Find where the given text appears and provide that cell's center as [X, Y] coordinate. 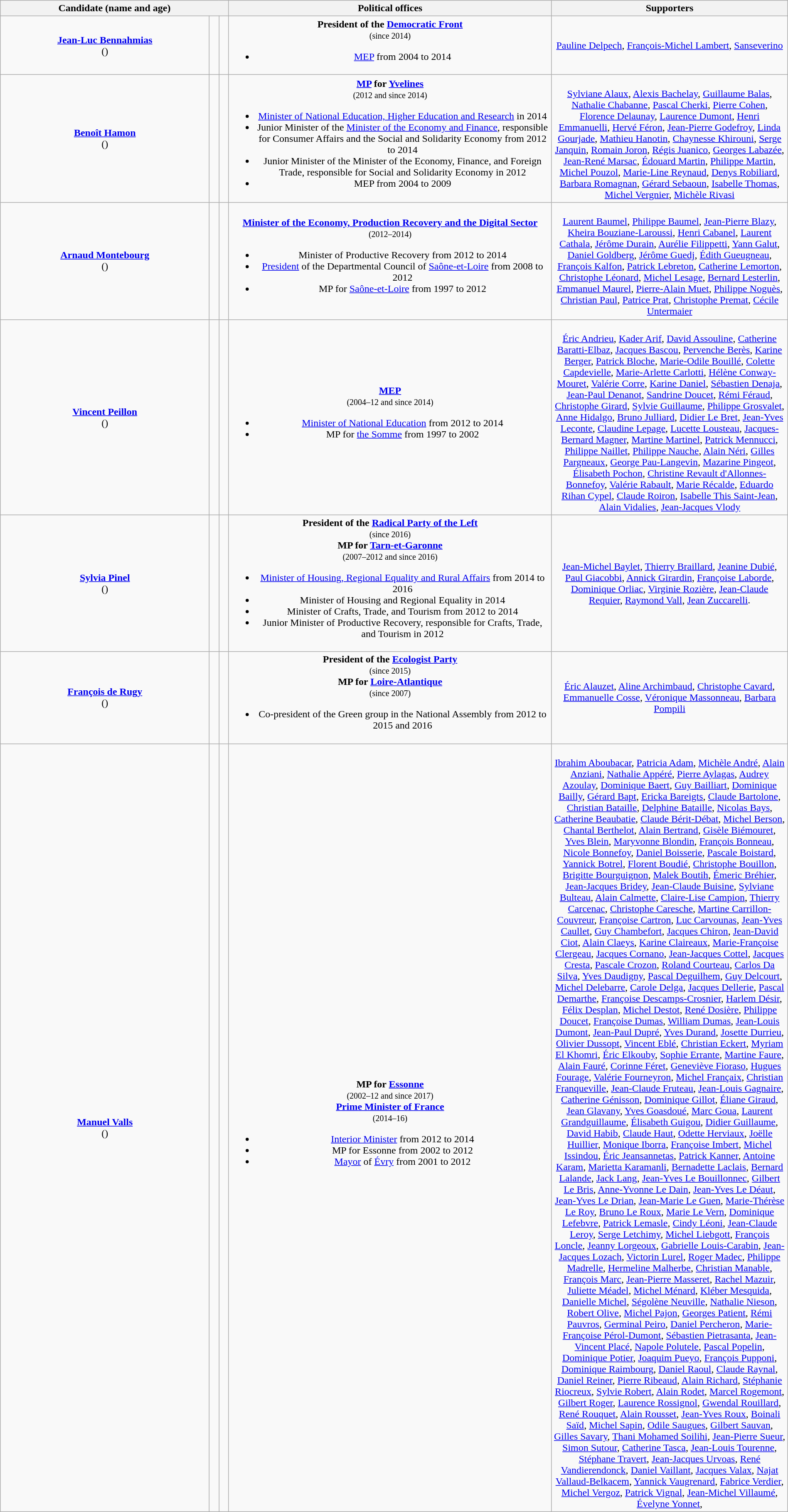
Political offices [390, 8]
François de Rugy() [105, 698]
Supporters [670, 8]
Benoît Hamon() [105, 138]
Vincent Peillon() [105, 417]
President of the Democratic Front(since 2014) MEP from 2004 to 2014 [390, 45]
Candidate (name and age) [115, 8]
Éric Alauzet, Aline Archimbaud, Christophe Cavard, Emmanuelle Cosse, Véronique Massonneau, Barbara Pompili [670, 698]
MEP(2004–12 and since 2014) Minister of National Education from 2012 to 2014MP for the Somme from 1997 to 2002 [390, 417]
Manuel Valls() [105, 1128]
Sylvia Pinel() [105, 583]
Jean-Luc Bennahmias () [105, 45]
Pauline Delpech, François-Michel Lambert, Sanseverino [670, 45]
Arnaud Montebourg() [105, 261]
